From the cell containing the given text, extract its center point as (x, y) coordinate. 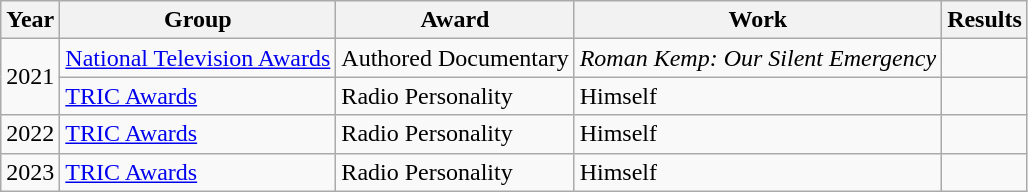
Group (198, 20)
Award (455, 20)
Results (985, 20)
Authored Documentary (455, 58)
2022 (30, 134)
Roman Kemp: Our Silent Emergency (758, 58)
Year (30, 20)
2023 (30, 172)
National Television Awards (198, 58)
Work (758, 20)
2021 (30, 77)
